For the text-containing cell, return its midpoint in (x, y) coordinate format. 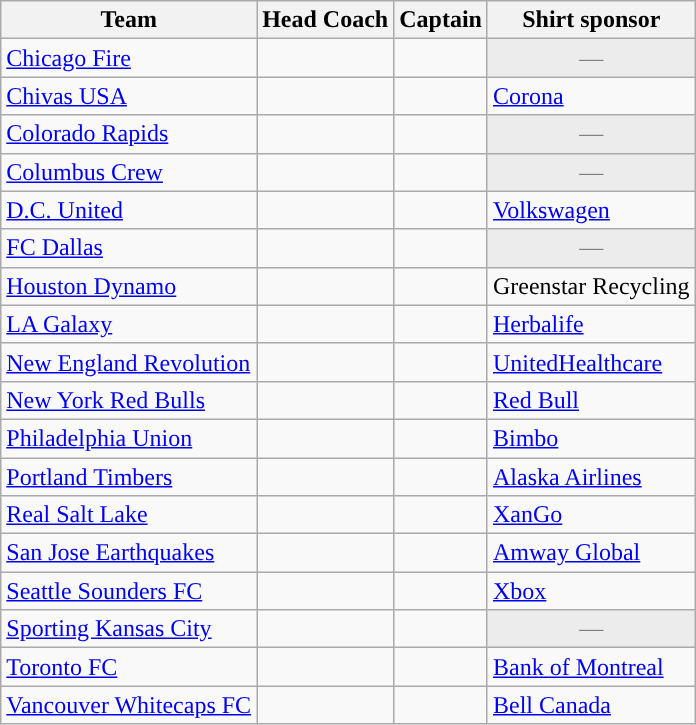
Vancouver Whitecaps FC (129, 705)
Amway Global (591, 553)
Sporting Kansas City (129, 629)
XanGo (591, 515)
D.C. United (129, 210)
Portland Timbers (129, 477)
San Jose Earthquakes (129, 553)
Chivas USA (129, 96)
Bimbo (591, 438)
Greenstar Recycling (591, 286)
Colorado Rapids (129, 134)
New England Revolution (129, 362)
Bell Canada (591, 705)
Herbalife (591, 324)
Team (129, 20)
New York Red Bulls (129, 400)
Captain (441, 20)
Columbus Crew (129, 172)
Bank of Montreal (591, 667)
Philadelphia Union (129, 438)
Toronto FC (129, 667)
UnitedHealthcare (591, 362)
Red Bull (591, 400)
Chicago Fire (129, 58)
Corona (591, 96)
Shirt sponsor (591, 20)
Seattle Sounders FC (129, 591)
Houston Dynamo (129, 286)
Real Salt Lake (129, 515)
LA Galaxy (129, 324)
FC Dallas (129, 248)
Alaska Airlines (591, 477)
Volkswagen (591, 210)
Xbox (591, 591)
Head Coach (326, 20)
